Extract the (X, Y) coordinate from the center of the cell holding the provided text.  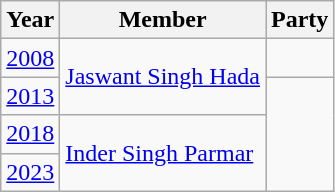
2013 (30, 96)
Member (163, 20)
2018 (30, 134)
2008 (30, 58)
Year (30, 20)
Party (300, 20)
Inder Singh Parmar (163, 153)
2023 (30, 172)
Jaswant Singh Hada (163, 77)
